Pinpoint the cell where the given text exists, returning its (X, Y) midpoint coordinate. 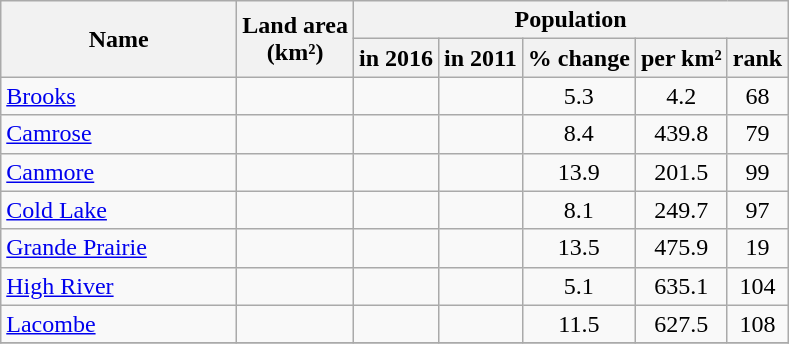
Grande Prairie (119, 248)
Camrose (119, 134)
Land area(km²) (296, 39)
in 2016 (396, 58)
Canmore (119, 172)
Population (570, 20)
8.4 (578, 134)
8.1 (578, 210)
475.9 (681, 248)
249.7 (681, 210)
Cold Lake (119, 210)
635.1 (681, 286)
5.1 (578, 286)
79 (757, 134)
104 (757, 286)
per km² (681, 58)
13.9 (578, 172)
11.5 (578, 324)
68 (757, 96)
108 (757, 324)
19 (757, 248)
Brooks (119, 96)
Name (119, 39)
99 (757, 172)
5.3 (578, 96)
Lacombe (119, 324)
627.5 (681, 324)
High River (119, 286)
in 2011 (481, 58)
97 (757, 210)
13.5 (578, 248)
439.8 (681, 134)
4.2 (681, 96)
rank (757, 58)
% change (578, 58)
201.5 (681, 172)
